Detect which cell encompasses the target text, then output its [x, y] center coordinate. 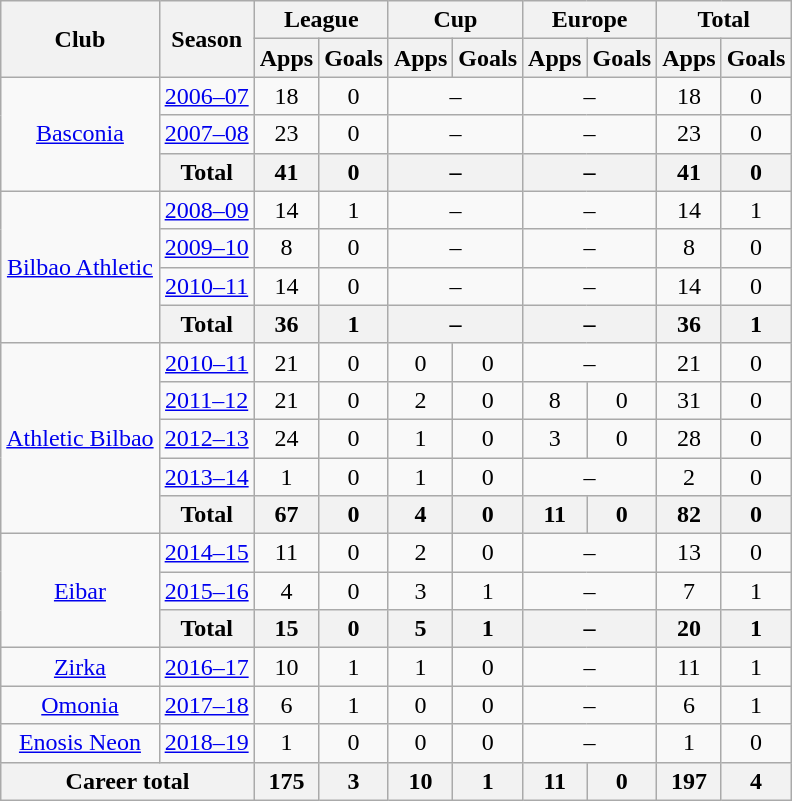
2012–13 [206, 438]
League [321, 20]
2008–09 [206, 210]
Athletic Bilbao [80, 438]
Omonia [80, 705]
5 [420, 629]
Eibar [80, 591]
28 [689, 438]
15 [286, 629]
Cup [455, 20]
Career total [128, 781]
2016–17 [206, 667]
31 [689, 400]
175 [286, 781]
2014–15 [206, 553]
2011–12 [206, 400]
2006–07 [206, 96]
82 [689, 515]
20 [689, 629]
Club [80, 39]
2007–08 [206, 134]
Season [206, 39]
Zirka [80, 667]
2015–16 [206, 591]
7 [689, 591]
2009–10 [206, 248]
Europe [590, 20]
24 [286, 438]
Bilbao Athletic [80, 267]
2017–18 [206, 705]
Basconia [80, 134]
2013–14 [206, 477]
2018–19 [206, 743]
67 [286, 515]
Enosis Neon [80, 743]
197 [689, 781]
13 [689, 553]
